Return the [x, y] coordinate for the center point of the cell that contains the specified text.  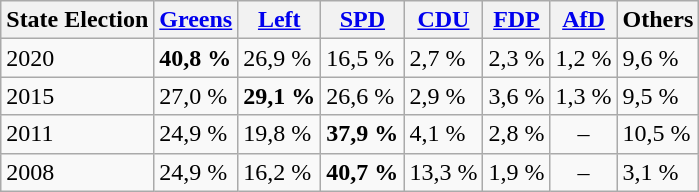
27,0 % [196, 96]
26,6 % [362, 96]
Others [658, 20]
2,7 % [444, 58]
Greens [196, 20]
9,6 % [658, 58]
10,5 % [658, 134]
9,5 % [658, 96]
FDP [516, 20]
2,3 % [516, 58]
2020 [78, 58]
4,1 % [444, 134]
Left [280, 20]
State Election [78, 20]
19,8 % [280, 134]
29,1 % [280, 96]
40,8 % [196, 58]
2,9 % [444, 96]
1,9 % [516, 172]
16,5 % [362, 58]
SPD [362, 20]
3,6 % [516, 96]
2008 [78, 172]
CDU [444, 20]
13,3 % [444, 172]
26,9 % [280, 58]
37,9 % [362, 134]
2011 [78, 134]
16,2 % [280, 172]
1,2 % [584, 58]
2,8 % [516, 134]
1,3 % [584, 96]
40,7 % [362, 172]
AfD [584, 20]
2015 [78, 96]
3,1 % [658, 172]
